Scan for the cell matching the given text and deliver its [x, y] coordinate at center. 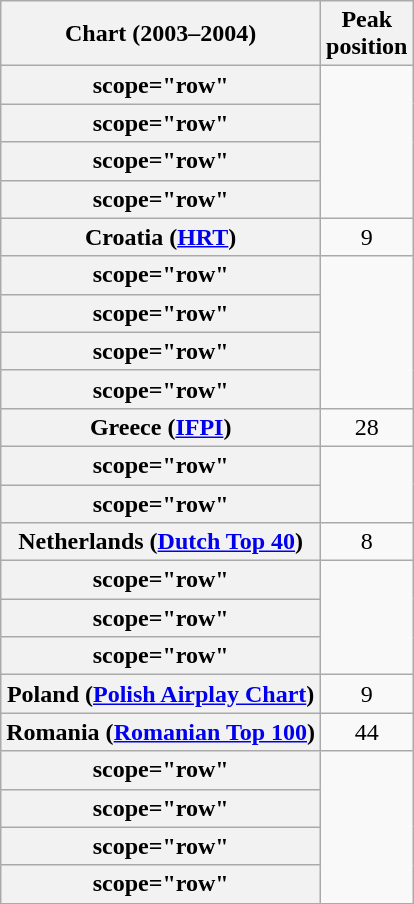
28 [367, 427]
Poland (Polish Airplay Chart) [161, 694]
44 [367, 732]
Croatia (HRT) [161, 237]
Romania (Romanian Top 100) [161, 732]
8 [367, 542]
Peakposition [367, 34]
Chart (2003–2004) [161, 34]
Greece (IFPI) [161, 427]
Netherlands (Dutch Top 40) [161, 542]
